Output the (X, Y) coordinate of the center of the cell containing the given text.  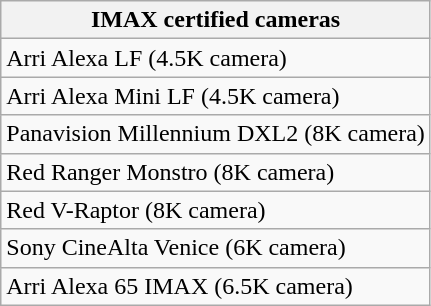
IMAX certified cameras (216, 20)
Red Ranger Monstro (8K camera) (216, 172)
Arri Alexa LF (4.5K camera) (216, 58)
Arri Alexa 65 IMAX (6.5K camera) (216, 286)
Sony CineAlta Venice (6K camera) (216, 248)
Arri Alexa Mini LF (4.5K camera) (216, 96)
Red V-Raptor (8K camera) (216, 210)
Panavision Millennium DXL2 (8K camera) (216, 134)
